Provide the (X, Y) coordinate of the cell's center where the given text is located.  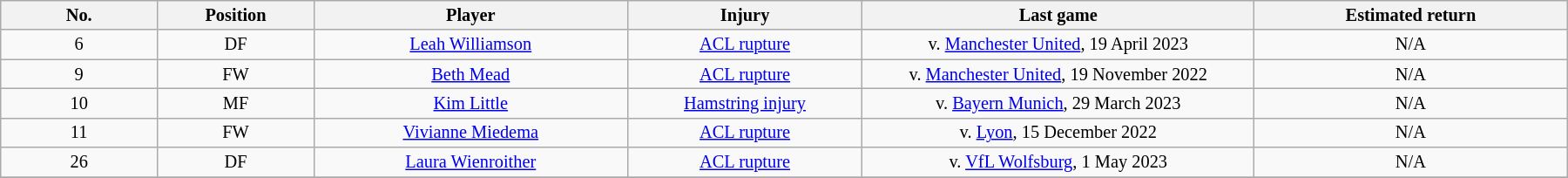
MF (236, 103)
Position (236, 15)
Kim Little (470, 103)
v. VfL Wolfsburg, 1 May 2023 (1058, 162)
Vivianne Miedema (470, 133)
v. Lyon, 15 December 2022 (1058, 133)
v. Bayern Munich, 29 March 2023 (1058, 103)
Hamstring injury (745, 103)
v. Manchester United, 19 April 2023 (1058, 44)
Leah Williamson (470, 44)
Last game (1058, 15)
Laura Wienroither (470, 162)
Player (470, 15)
Beth Mead (470, 74)
11 (79, 133)
Estimated return (1411, 15)
6 (79, 44)
26 (79, 162)
Injury (745, 15)
No. (79, 15)
10 (79, 103)
v. Manchester United, 19 November 2022 (1058, 74)
9 (79, 74)
